From the cell containing the given text, extract its center point as (x, y) coordinate. 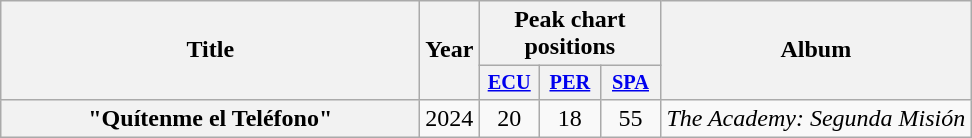
ECU (510, 83)
18 (570, 118)
"Quítenme el Teléfono" (210, 118)
Year (450, 50)
SPA (630, 83)
Album (816, 50)
Peak chart positions (570, 34)
55 (630, 118)
PER (570, 83)
The Academy: Segunda Misión (816, 118)
2024 (450, 118)
Title (210, 50)
20 (510, 118)
